Locate the cell with the specified text and output its [x, y] center coordinate. 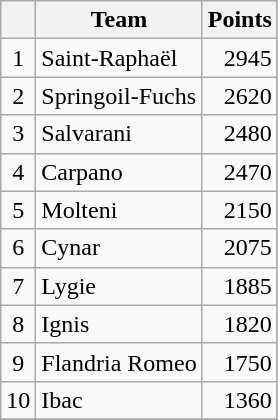
8 [18, 324]
Molteni [119, 210]
Carpano [119, 172]
2945 [240, 58]
9 [18, 362]
2075 [240, 248]
6 [18, 248]
2480 [240, 134]
2150 [240, 210]
Saint-Raphaël [119, 58]
2470 [240, 172]
1820 [240, 324]
1 [18, 58]
Team [119, 20]
Ibac [119, 400]
Lygie [119, 286]
1750 [240, 362]
Ignis [119, 324]
Salvarani [119, 134]
2 [18, 96]
Flandria Romeo [119, 362]
1360 [240, 400]
4 [18, 172]
5 [18, 210]
7 [18, 286]
Points [240, 20]
Cynar [119, 248]
2620 [240, 96]
3 [18, 134]
Springoil-Fuchs [119, 96]
1885 [240, 286]
10 [18, 400]
